Provide the [x, y] coordinate of the cell's center where the given text is located.  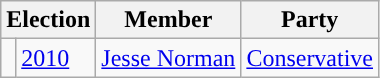
Election [48, 20]
Member [168, 20]
2010 [56, 58]
Conservative [310, 58]
Party [310, 20]
Jesse Norman [168, 58]
